From the cell containing the given text, extract its center point as (X, Y) coordinate. 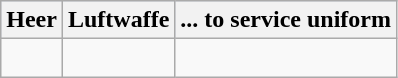
Heer (32, 20)
Luftwaffe (118, 20)
... to service uniform (286, 20)
